Return the (X, Y) coordinate for the center point of the cell that contains the specified text.  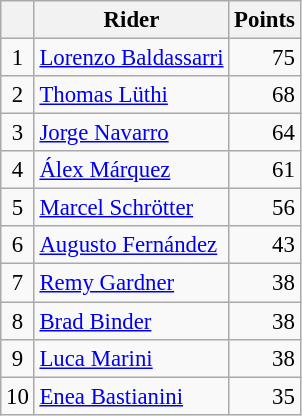
Augusto Fernández (132, 245)
7 (18, 283)
Points (264, 20)
Rider (132, 20)
35 (264, 396)
Marcel Schrötter (132, 208)
43 (264, 245)
Remy Gardner (132, 283)
9 (18, 358)
Álex Márquez (132, 170)
61 (264, 170)
64 (264, 133)
Luca Marini (132, 358)
Thomas Lüthi (132, 95)
8 (18, 321)
Brad Binder (132, 321)
10 (18, 396)
5 (18, 208)
56 (264, 208)
Jorge Navarro (132, 133)
68 (264, 95)
6 (18, 245)
Enea Bastianini (132, 396)
Lorenzo Baldassarri (132, 58)
1 (18, 58)
4 (18, 170)
3 (18, 133)
75 (264, 58)
2 (18, 95)
